Capture the cell that displays the provided text and extract its (x, y) central coordinate. 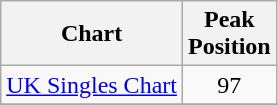
Chart (92, 34)
97 (229, 85)
UK Singles Chart (92, 85)
PeakPosition (229, 34)
